Extract the (X, Y) coordinate from the center of the cell holding the provided text.  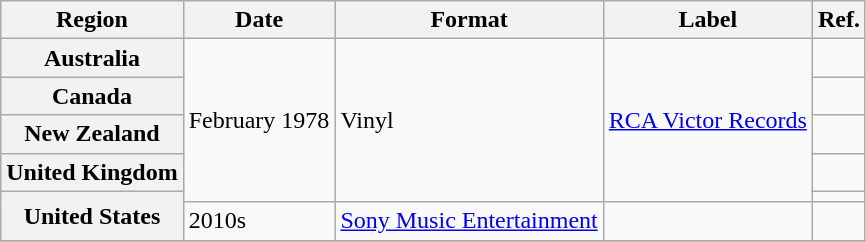
RCA Victor Records (708, 120)
Australia (92, 58)
Date (259, 20)
Label (708, 20)
New Zealand (92, 134)
Ref. (838, 20)
United States (92, 216)
February 1978 (259, 120)
Sony Music Entertainment (469, 221)
2010s (259, 221)
United Kingdom (92, 172)
Vinyl (469, 120)
Region (92, 20)
Canada (92, 96)
Format (469, 20)
